Extract the (x, y) coordinate from the center of the cell holding the provided text.  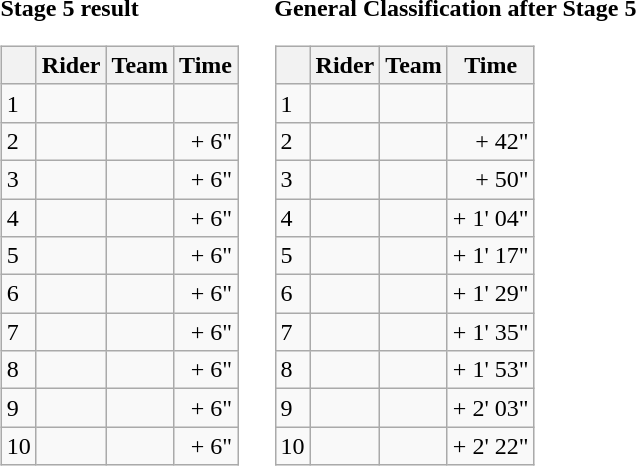
+ 42" (490, 141)
+ 1' 04" (490, 217)
+ 2' 22" (490, 446)
+ 50" (490, 179)
+ 1' 35" (490, 332)
+ 2' 03" (490, 408)
+ 1' 53" (490, 370)
+ 1' 17" (490, 256)
+ 1' 29" (490, 294)
